Detect which cell encompasses the target text, then output its (X, Y) center coordinate. 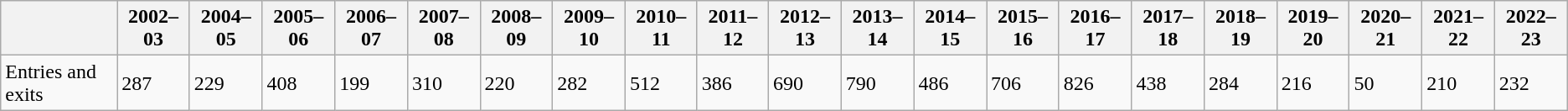
284 (1241, 82)
438 (1168, 82)
2021–22 (1459, 29)
229 (226, 82)
2008–09 (516, 29)
50 (1385, 82)
2016–17 (1096, 29)
826 (1096, 82)
216 (1313, 82)
2019–20 (1313, 29)
Entries and exits (59, 82)
2017–18 (1168, 29)
287 (154, 82)
2015–16 (1024, 29)
2009–10 (590, 29)
2018–19 (1241, 29)
2005–06 (298, 29)
706 (1024, 82)
310 (444, 82)
2012–13 (806, 29)
2013–14 (878, 29)
210 (1459, 82)
690 (806, 82)
2007–08 (444, 29)
232 (1531, 82)
512 (661, 82)
2014–15 (950, 29)
790 (878, 82)
386 (732, 82)
2004–05 (226, 29)
408 (298, 82)
2010–11 (661, 29)
220 (516, 82)
2006–07 (372, 29)
199 (372, 82)
282 (590, 82)
2002–03 (154, 29)
2022–23 (1531, 29)
486 (950, 82)
2011–12 (732, 29)
2020–21 (1385, 29)
